Detect which cell encompasses the target text, then output its (X, Y) center coordinate. 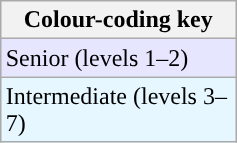
Colour-coding key (118, 20)
Senior (levels 1–2) (118, 58)
Intermediate (levels 3–7) (118, 110)
